Scan for the cell matching the given text and deliver its [X, Y] coordinate at center. 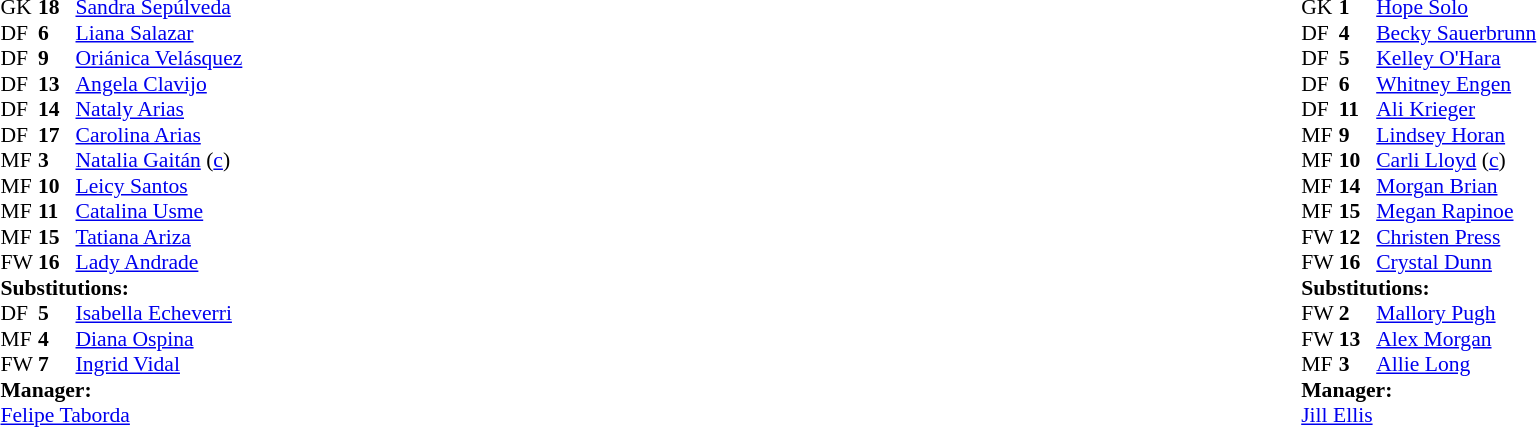
Allie Long [1456, 365]
Tatiana Ariza [160, 237]
Lindsey Horan [1456, 135]
Lady Andrade [160, 263]
Morgan Brian [1456, 186]
Nataly Arias [160, 109]
Angela Clavijo [160, 84]
Liana Salazar [160, 33]
Ali Krieger [1456, 109]
17 [57, 135]
7 [57, 365]
Megan Rapinoe [1456, 211]
Mallory Pugh [1456, 313]
Ingrid Vidal [160, 365]
Christen Press [1456, 237]
Natalia Gaitán (c) [160, 161]
12 [1358, 237]
Crystal Dunn [1456, 263]
Carolina Arias [160, 135]
Becky Sauerbrunn [1456, 33]
Oriánica Velásquez [160, 59]
Alex Morgan [1456, 339]
2 [1358, 313]
Diana Ospina [160, 339]
Isabella Echeverri [160, 313]
Catalina Usme [160, 211]
Whitney Engen [1456, 84]
Leicy Santos [160, 186]
Kelley O'Hara [1456, 59]
Carli Lloyd (c) [1456, 161]
